Provide the (x, y) coordinate of the cell's center where the given text is located.  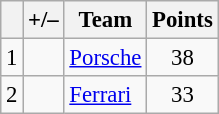
Porsche (106, 58)
1 (12, 58)
38 (182, 58)
33 (182, 95)
2 (12, 95)
+/– (44, 20)
Points (182, 20)
Ferrari (106, 95)
Team (106, 20)
